Capture the cell that displays the provided text and extract its (X, Y) central coordinate. 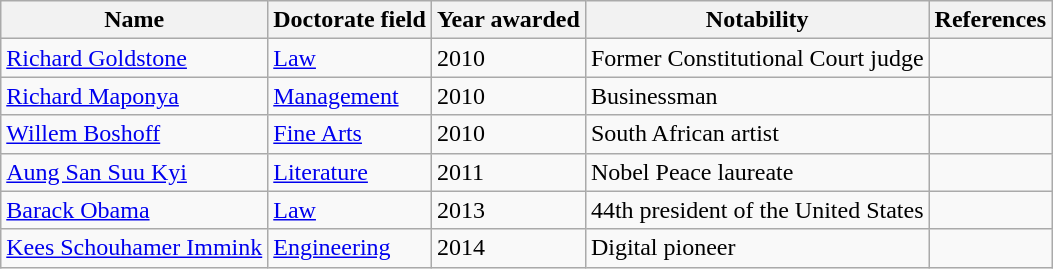
Willem Boshoff (134, 134)
Year awarded (508, 20)
Aung San Suu Kyi (134, 172)
References (990, 20)
Doctorate field (350, 20)
Nobel Peace laureate (757, 172)
Engineering (350, 248)
Kees Schouhamer Immink (134, 248)
Management (350, 96)
Notability (757, 20)
Name (134, 20)
South African artist (757, 134)
Digital pioneer (757, 248)
Businessman (757, 96)
Richard Goldstone (134, 58)
2011 (508, 172)
Fine Arts (350, 134)
Richard Maponya (134, 96)
Barack Obama (134, 210)
Former Constitutional Court judge (757, 58)
Literature (350, 172)
2013 (508, 210)
44th president of the United States (757, 210)
2014 (508, 248)
